From the cell containing the given text, extract its center point as [X, Y] coordinate. 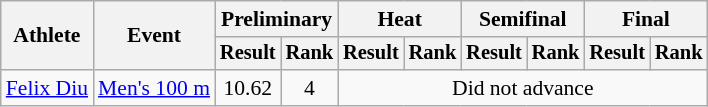
Felix Diu [47, 88]
Did not advance [522, 88]
Event [154, 36]
10.62 [248, 88]
Heat [400, 19]
Preliminary [276, 19]
4 [310, 88]
Final [646, 19]
Men's 100 m [154, 88]
Semifinal [522, 19]
Athlete [47, 36]
